Locate the cell with the specified text and output its [X, Y] center coordinate. 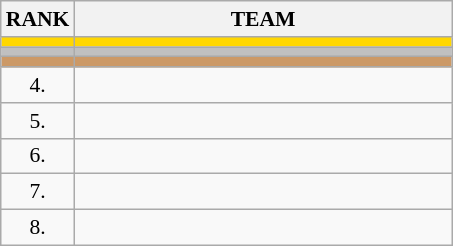
4. [38, 85]
7. [38, 192]
6. [38, 156]
TEAM [262, 19]
RANK [38, 19]
5. [38, 121]
8. [38, 228]
